For the text-containing cell, return its midpoint in [X, Y] coordinate format. 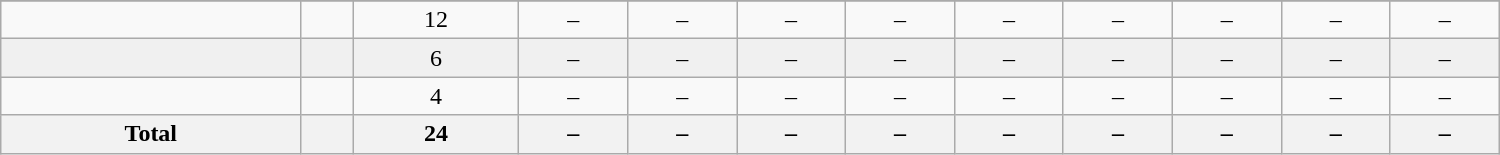
4 [436, 96]
Total [151, 134]
6 [436, 58]
12 [436, 20]
24 [436, 134]
